Locate the cell with the specified text and output its (x, y) center coordinate. 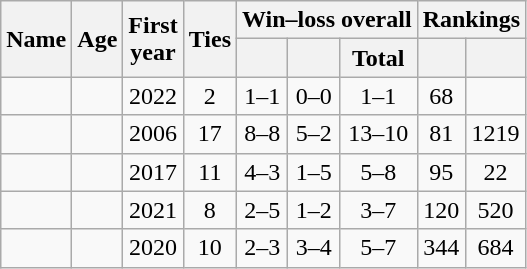
5–2 (314, 134)
2006 (153, 134)
2022 (153, 96)
Ties (210, 39)
5–7 (378, 248)
1219 (495, 134)
2017 (153, 172)
120 (441, 210)
1–2 (314, 210)
520 (495, 210)
8–8 (262, 134)
95 (441, 172)
Age (98, 39)
Win–loss overall (328, 20)
344 (441, 248)
2021 (153, 210)
8 (210, 210)
Total (378, 58)
11 (210, 172)
13–10 (378, 134)
2 (210, 96)
3–4 (314, 248)
Name (36, 39)
4–3 (262, 172)
68 (441, 96)
684 (495, 248)
2–3 (262, 248)
17 (210, 134)
3–7 (378, 210)
81 (441, 134)
22 (495, 172)
5–8 (378, 172)
10 (210, 248)
1–5 (314, 172)
2020 (153, 248)
0–0 (314, 96)
Firstyear (153, 39)
Rankings (471, 20)
2–5 (262, 210)
